Identify which cell holds the provided text, then report its (x, y) central coordinate. 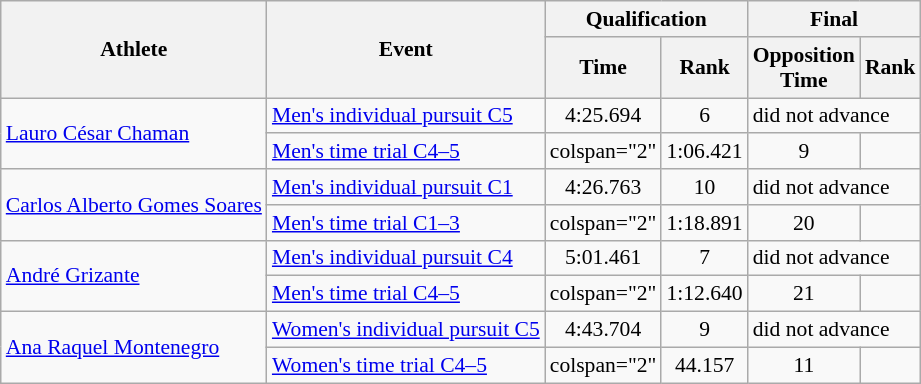
Women's time trial C4–5 (406, 365)
1:18.891 (704, 223)
Qualification (646, 19)
7 (704, 258)
Men's individual pursuit C4 (406, 258)
Event (406, 50)
Time (604, 68)
Men's time trial C1–3 (406, 223)
1:12.640 (704, 294)
6 (704, 116)
4:25.694 (604, 116)
4:43.704 (604, 330)
Women's individual pursuit C5 (406, 330)
Men's individual pursuit C5 (406, 116)
OppositionTime (804, 68)
20 (804, 223)
44.157 (704, 365)
21 (804, 294)
5:01.461 (604, 258)
Men's individual pursuit C1 (406, 187)
Lauro César Chaman (134, 134)
10 (704, 187)
11 (804, 365)
Athlete (134, 50)
4:26.763 (604, 187)
Ana Raquel Montenegro (134, 348)
Final (834, 19)
André Grizante (134, 276)
1:06.421 (704, 152)
Carlos Alberto Gomes Soares (134, 204)
